Locate the cell with the specified text and output its (x, y) center coordinate. 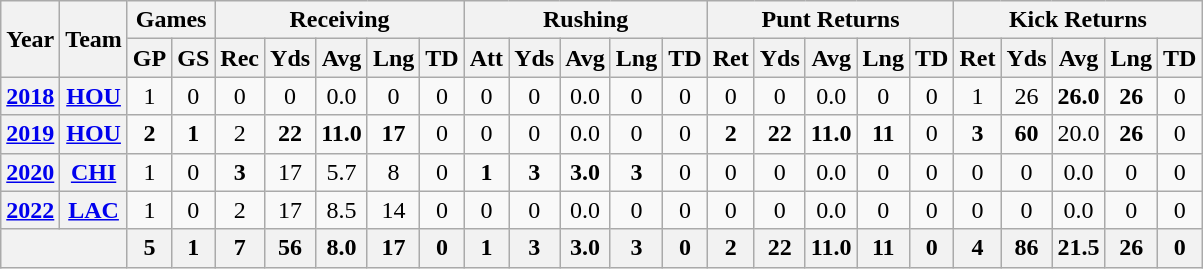
5 (149, 248)
GP (149, 58)
CHI (94, 172)
8.0 (342, 248)
8 (393, 172)
20.0 (1078, 134)
GS (194, 58)
Kick Returns (1078, 20)
2018 (30, 96)
5.7 (342, 172)
Punt Returns (830, 20)
2019 (30, 134)
8.5 (342, 210)
Year (30, 39)
86 (1026, 248)
Receiving (340, 20)
14 (393, 210)
2020 (30, 172)
Rec (240, 58)
56 (290, 248)
LAC (94, 210)
Att (486, 58)
2022 (30, 210)
4 (978, 248)
Team (94, 39)
7 (240, 248)
26.0 (1078, 96)
60 (1026, 134)
Rushing (586, 20)
21.5 (1078, 248)
Games (170, 20)
